From the cell containing the given text, extract its center point as (X, Y) coordinate. 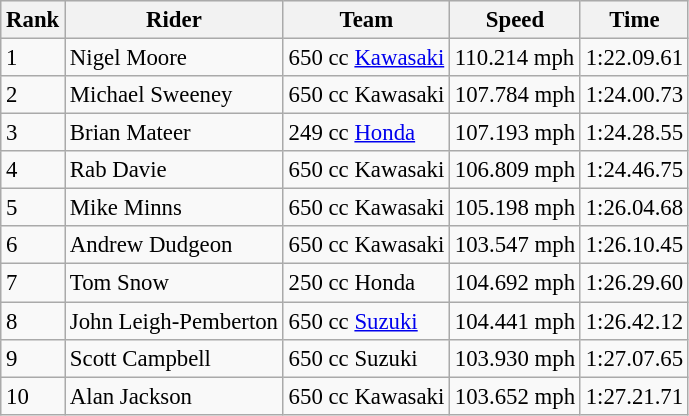
Mike Minns (174, 208)
Rider (174, 20)
104.692 mph (516, 283)
103.652 mph (516, 396)
107.193 mph (516, 133)
2 (33, 95)
Andrew Dudgeon (174, 245)
Scott Campbell (174, 358)
5 (33, 208)
4 (33, 170)
110.214 mph (516, 58)
107.784 mph (516, 95)
1:26.29.60 (634, 283)
Nigel Moore (174, 58)
6 (33, 245)
103.547 mph (516, 245)
Rank (33, 20)
105.198 mph (516, 208)
250 cc Honda (366, 283)
Team (366, 20)
106.809 mph (516, 170)
1:24.00.73 (634, 95)
10 (33, 396)
Brian Mateer (174, 133)
8 (33, 321)
1:26.04.68 (634, 208)
Speed (516, 20)
3 (33, 133)
Alan Jackson (174, 396)
1:26.10.45 (634, 245)
1:24.28.55 (634, 133)
1:22.09.61 (634, 58)
Rab Davie (174, 170)
1:26.42.12 (634, 321)
1:27.07.65 (634, 358)
Tom Snow (174, 283)
249 cc Honda (366, 133)
1:27.21.71 (634, 396)
9 (33, 358)
103.930 mph (516, 358)
1:24.46.75 (634, 170)
Michael Sweeney (174, 95)
John Leigh-Pemberton (174, 321)
1 (33, 58)
7 (33, 283)
104.441 mph (516, 321)
Time (634, 20)
